Search for the cell housing the specified text and yield its (x, y) center coordinate. 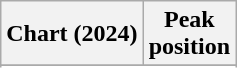
Chart (2024) (72, 34)
Peakposition (189, 34)
